Return the (x, y) coordinate for the center point of the cell that contains the specified text.  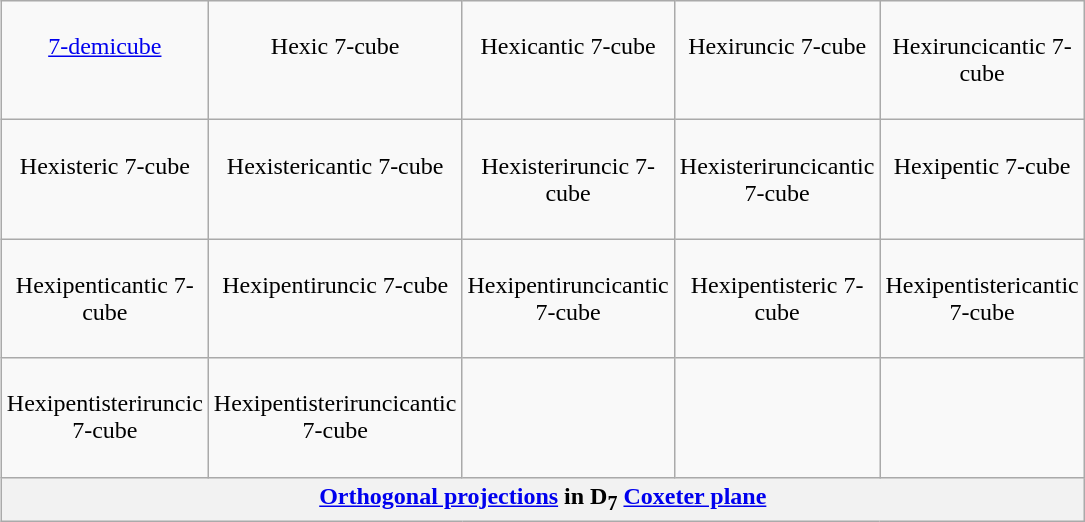
Hexistericantic 7-cube (335, 180)
Hexipentisteric 7-cube (777, 298)
Orthogonal projections in D7 Coxeter plane (542, 499)
Hexisteriruncic 7-cube (568, 180)
Hexipenticantic 7-cube (104, 298)
Hexipentiruncic 7-cube (335, 298)
Hexic 7-cube (335, 60)
Hexiruncic 7-cube (777, 60)
Hexipentisteriruncic 7-cube (104, 418)
Hexiruncicantic 7-cube (982, 60)
Hexipentisteriruncicantic 7-cube (335, 418)
Hexipentic 7-cube (982, 180)
Hexipentistericantic 7-cube (982, 298)
7-demicube (104, 60)
Hexicantic 7-cube (568, 60)
Hexisteriruncicantic 7-cube (777, 180)
Hexipentiruncicantic 7-cube (568, 298)
Hexisteric 7-cube (104, 180)
